From the cell containing the given text, extract its center point as (x, y) coordinate. 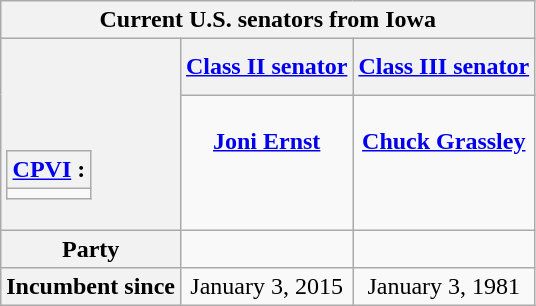
Current U.S. senators from Iowa (268, 20)
Class II senator (266, 67)
Chuck Grassley (444, 162)
January 3, 1981 (444, 287)
Joni Ernst (266, 162)
January 3, 2015 (266, 287)
Class III senator (444, 67)
Party (91, 249)
Incumbent since (91, 287)
